Find where the given text appears and provide that cell's center as (x, y) coordinate. 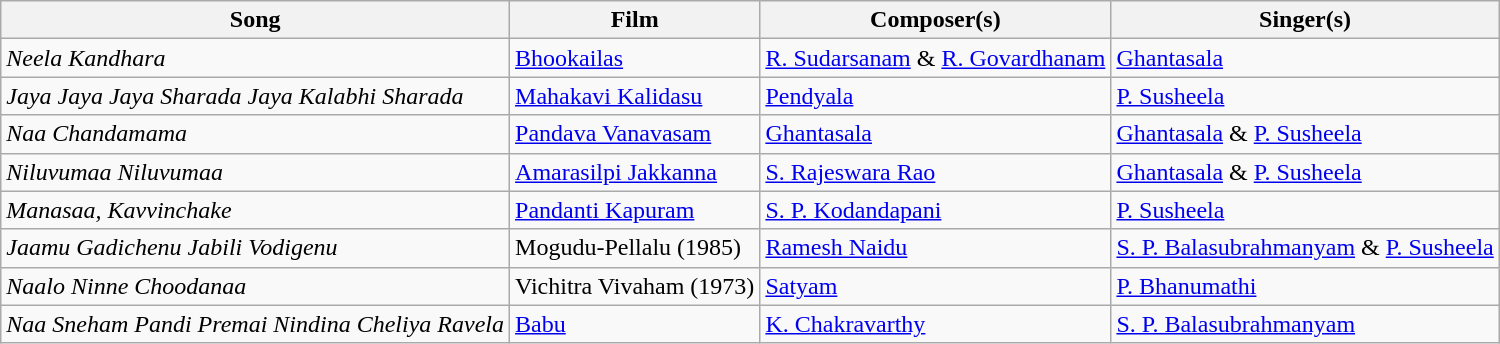
Jaya Jaya Jaya Sharada Jaya Kalabhi Sharada (256, 96)
Pandanti Kapuram (635, 210)
K. Chakravarthy (936, 324)
P. Bhanumathi (1305, 286)
Singer(s) (1305, 20)
Mogudu-Pellalu (1985) (635, 248)
Song (256, 20)
Ramesh Naidu (936, 248)
Naalo Ninne Choodanaa (256, 286)
S. P. Balasubrahmanyam (1305, 324)
Naa Chandamama (256, 134)
Niluvumaa Niluvumaa (256, 172)
Composer(s) (936, 20)
Amarasilpi Jakkanna (635, 172)
Mahakavi Kalidasu (635, 96)
S. P. Balasubrahmanyam & P. Susheela (1305, 248)
Satyam (936, 286)
Babu (635, 324)
Bhookailas (635, 58)
Pendyala (936, 96)
Film (635, 20)
Neela Kandhara (256, 58)
Jaamu Gadichenu Jabili Vodigenu (256, 248)
S. Rajeswara Rao (936, 172)
Pandava Vanavasam (635, 134)
Manasaa, Kavvinchake (256, 210)
S. P. Kodandapani (936, 210)
Naa Sneham Pandi Premai Nindina Cheliya Ravela (256, 324)
Vichitra Vivaham (1973) (635, 286)
R. Sudarsanam & R. Govardhanam (936, 58)
